Locate the cell with the specified text and output its [X, Y] center coordinate. 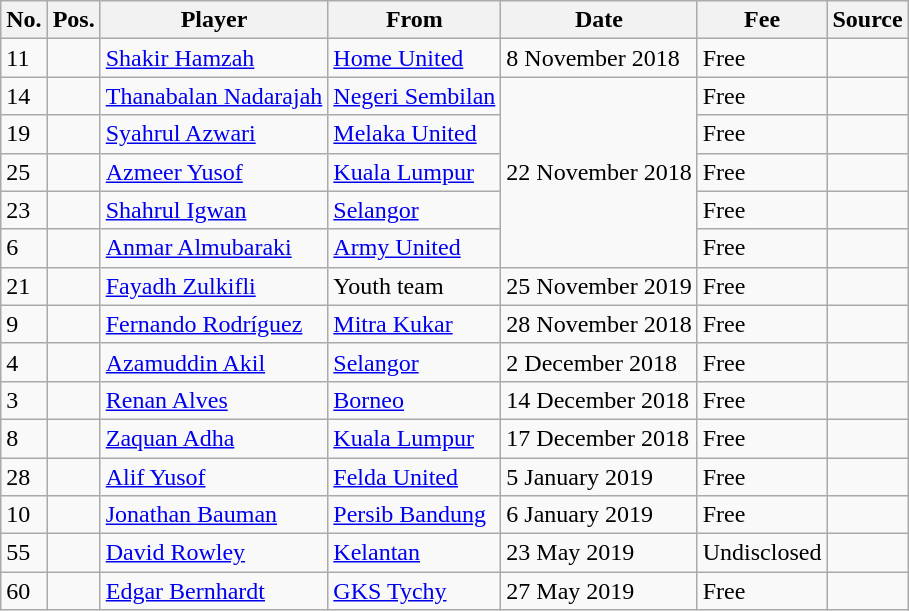
Anmar Almubaraki [214, 248]
23 May 2019 [599, 553]
17 December 2018 [599, 438]
8 November 2018 [599, 58]
Pos. [74, 20]
Home United [414, 58]
11 [24, 58]
5 January 2019 [599, 477]
Fernando Rodríguez [214, 324]
Date [599, 20]
Persib Bandung [414, 515]
Thanabalan Nadarajah [214, 96]
Player [214, 20]
Edgar Bernhardt [214, 591]
6 January 2019 [599, 515]
David Rowley [214, 553]
Zaquan Adha [214, 438]
Felda United [414, 477]
Shakir Hamzah [214, 58]
Undisclosed [762, 553]
Mitra Kukar [414, 324]
Renan Alves [214, 400]
6 [24, 248]
22 November 2018 [599, 172]
55 [24, 553]
GKS Tychy [414, 591]
3 [24, 400]
Fee [762, 20]
25 November 2019 [599, 286]
9 [24, 324]
Borneo [414, 400]
14 December 2018 [599, 400]
25 [24, 172]
60 [24, 591]
28 November 2018 [599, 324]
Youth team [414, 286]
21 [24, 286]
Kelantan [414, 553]
28 [24, 477]
27 May 2019 [599, 591]
10 [24, 515]
Fayadh Zulkifli [214, 286]
Shahrul Igwan [214, 210]
2 December 2018 [599, 362]
From [414, 20]
Melaka United [414, 134]
Azamuddin Akil [214, 362]
Syahrul Azwari [214, 134]
Negeri Sembilan [414, 96]
4 [24, 362]
14 [24, 96]
Alif Yusof [214, 477]
23 [24, 210]
Army United [414, 248]
Jonathan Bauman [214, 515]
Azmeer Yusof [214, 172]
No. [24, 20]
19 [24, 134]
Source [868, 20]
8 [24, 438]
